Return [X, Y] of the center of cell containing provided text 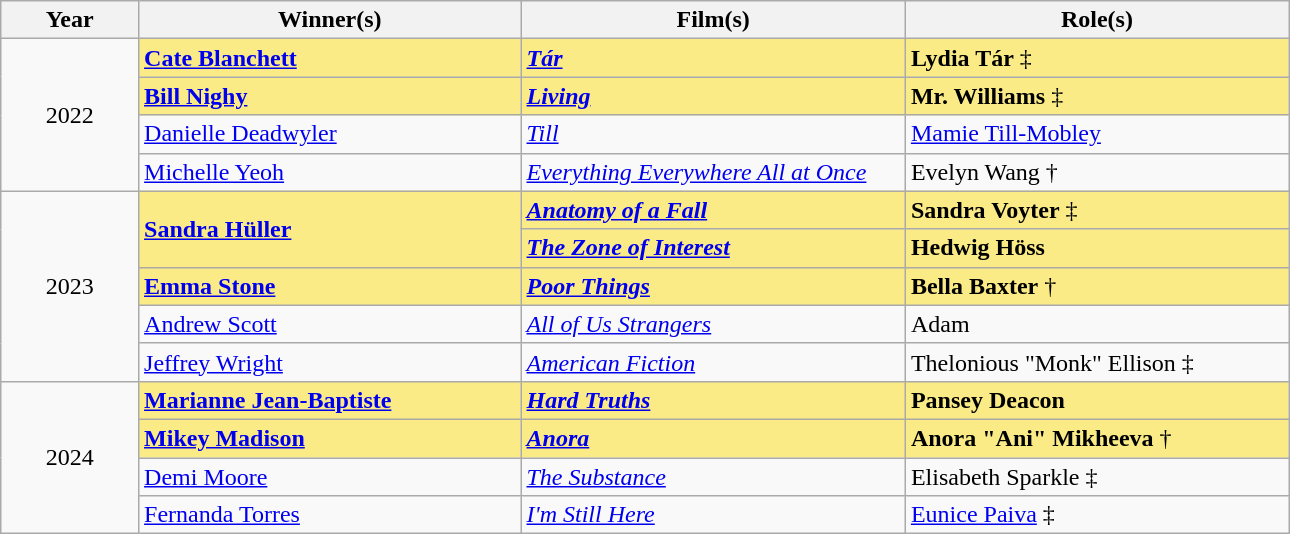
Living [713, 96]
Hedwig Höss [1096, 248]
American Fiction [713, 362]
Sandra Voyter ‡ [1096, 210]
Till [713, 134]
Danielle Deadwyler [330, 134]
2024 [70, 457]
Pansey Deacon [1096, 400]
Andrew Scott [330, 324]
Anatomy of a Fall [713, 210]
The Zone of Interest [713, 248]
All of Us Strangers [713, 324]
Sandra Hüller [330, 229]
2023 [70, 286]
2022 [70, 115]
Jeffrey Wright [330, 362]
Anora [713, 438]
Lydia Tár ‡ [1096, 58]
Poor Things [713, 286]
Year [70, 20]
Role(s) [1096, 20]
Adam [1096, 324]
Mr. Williams ‡ [1096, 96]
Elisabeth Sparkle ‡ [1096, 477]
Demi Moore [330, 477]
Mikey Madison [330, 438]
Winner(s) [330, 20]
Marianne Jean-Baptiste [330, 400]
Eunice Paiva ‡ [1096, 515]
Michelle Yeoh [330, 172]
Mamie Till-Mobley [1096, 134]
I'm Still Here [713, 515]
Bella Baxter † [1096, 286]
Tár [713, 58]
Film(s) [713, 20]
Thelonious "Monk" Ellison ‡ [1096, 362]
Fernanda Torres [330, 515]
Emma Stone [330, 286]
Bill Nighy [330, 96]
Evelyn Wang † [1096, 172]
Hard Truths [713, 400]
Cate Blanchett [330, 58]
Everything Everywhere All at Once [713, 172]
The Substance [713, 477]
Anora "Ani" Mikheeva † [1096, 438]
